Determine the [X, Y] coordinate at the center of the cell enclosing the given text.  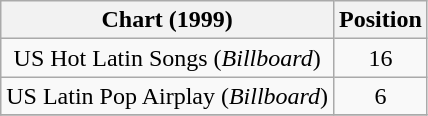
16 [381, 58]
Chart (1999) [168, 20]
Position [381, 20]
6 [381, 96]
US Latin Pop Airplay (Billboard) [168, 96]
US Hot Latin Songs (Billboard) [168, 58]
